From the cell containing the given text, extract its center point as (x, y) coordinate. 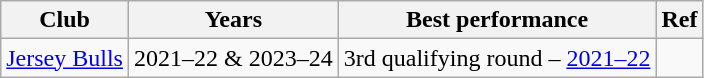
Years (233, 20)
Jersey Bulls (65, 58)
2021–22 & 2023–24 (233, 58)
Club (65, 20)
Ref (680, 20)
Best performance (497, 20)
3rd qualifying round – 2021–22 (497, 58)
